Search for the cell housing the specified text and yield its [X, Y] center coordinate. 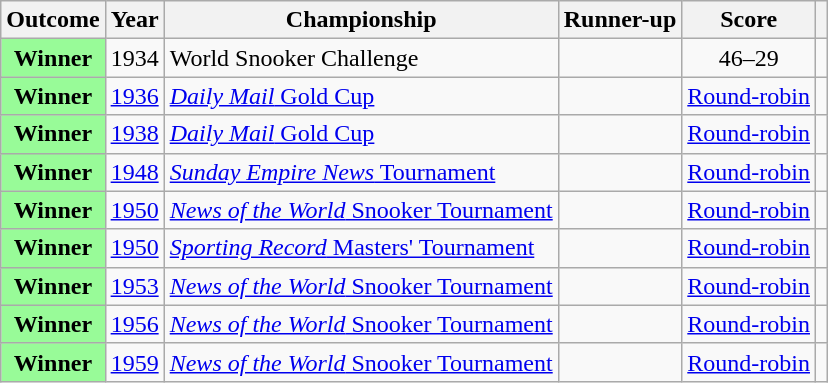
1938 [134, 134]
1936 [134, 96]
1956 [134, 324]
World Snooker Challenge [361, 58]
1959 [134, 362]
46–29 [749, 58]
1934 [134, 58]
Outcome [53, 20]
Year [134, 20]
Score [749, 20]
1948 [134, 172]
Sunday Empire News Tournament [361, 172]
Championship [361, 20]
Sporting Record Masters' Tournament [361, 248]
1953 [134, 286]
Runner-up [620, 20]
